Return the [X, Y] coordinate for the center point of the cell that contains the specified text.  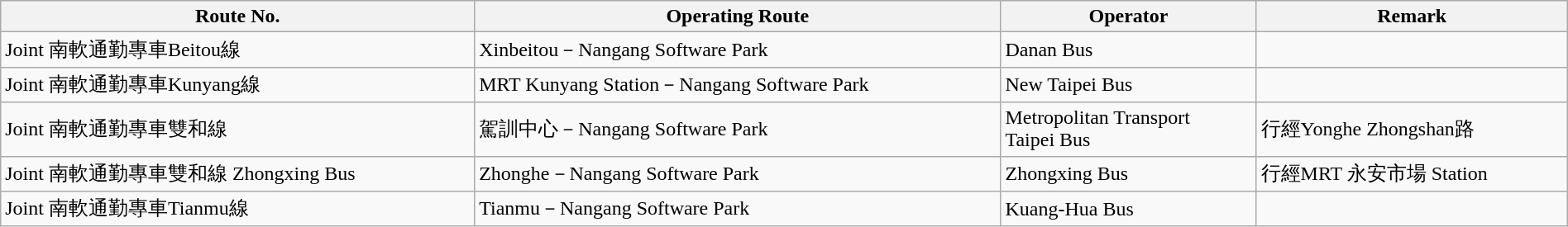
Metropolitan TransportTaipei Bus [1128, 129]
Tianmu－Nangang Software Park [738, 210]
駕訓中心－Nangang Software Park [738, 129]
MRT Kunyang Station－Nangang Software Park [738, 84]
Joint 南軟通勤專車雙和線 [238, 129]
Remark [1412, 17]
New Taipei Bus [1128, 84]
Joint 南軟通勤專車Kunyang線 [238, 84]
Kuang-Hua Bus [1128, 210]
Zhongxing Bus [1128, 173]
Route No. [238, 17]
Operator [1128, 17]
Operating Route [738, 17]
Joint 南軟通勤專車Beitou線 [238, 50]
行經Yonghe Zhongshan路 [1412, 129]
Zhonghe－Nangang Software Park [738, 173]
Danan Bus [1128, 50]
Xinbeitou－Nangang Software Park [738, 50]
行經MRT 永安市場 Station [1412, 173]
Joint 南軟通勤專車雙和線 Zhongxing Bus [238, 173]
Joint 南軟通勤專車Tianmu線 [238, 210]
